Output the (x, y) coordinate of the center of the cell containing the given text.  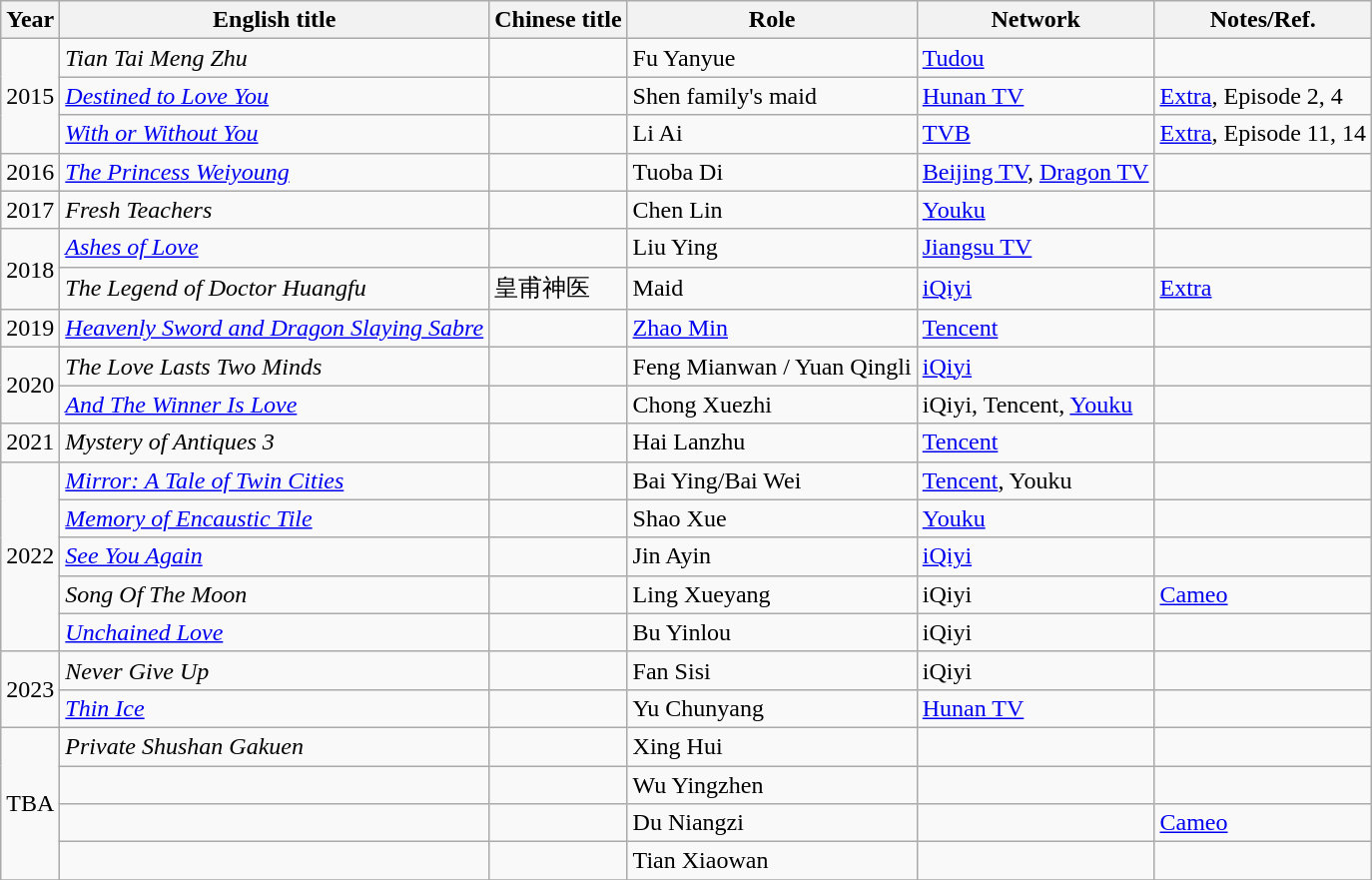
Maid (772, 288)
Chong Xuezhi (772, 405)
English title (275, 20)
Mirror: A Tale of Twin Cities (275, 480)
Wu Yingzhen (772, 784)
See You Again (275, 556)
Zhao Min (772, 329)
Li Ai (772, 134)
Tuoba Di (772, 172)
Mystery of Antiques 3 (275, 442)
Thin Ice (275, 708)
Beijing TV, Dragon TV (1035, 172)
The Legend of Doctor Huangfu (275, 288)
Never Give Up (275, 670)
2022 (30, 556)
2017 (30, 210)
Feng Mianwan / Yuan Qingli (772, 367)
The Princess Weiyoung (275, 172)
Role (772, 20)
Heavenly Sword and Dragon Slaying Sabre (275, 329)
Ashes of Love (275, 248)
Bu Yinlou (772, 632)
Notes/Ref. (1262, 20)
Jin Ayin (772, 556)
2020 (30, 386)
Tian Xiaowan (772, 861)
Unchained Love (275, 632)
2019 (30, 329)
Bai Ying/Bai Wei (772, 480)
Chen Lin (772, 210)
Network (1035, 20)
Liu Ying (772, 248)
Tudou (1035, 58)
Memory of Encaustic Tile (275, 518)
2016 (30, 172)
iQiyi, Tencent, Youku (1035, 405)
Shao Xue (772, 518)
2015 (30, 96)
Hai Lanzhu (772, 442)
With or Without You (275, 134)
Destined to Love You (275, 96)
Private Shushan Gakuen (275, 746)
Song Of The Moon (275, 594)
Extra (1262, 288)
Du Niangzi (772, 823)
Fu Yanyue (772, 58)
Shen family's maid (772, 96)
Extra, Episode 2, 4 (1262, 96)
Xing Hui (772, 746)
2023 (30, 689)
皇甫神医 (558, 288)
Tian Tai Meng Zhu (275, 58)
Tencent, Youku (1035, 480)
Yu Chunyang (772, 708)
Chinese title (558, 20)
Fan Sisi (772, 670)
Jiangsu TV (1035, 248)
And The Winner Is Love (275, 405)
The Love Lasts Two Minds (275, 367)
TBA (30, 803)
Extra, Episode 11, 14 (1262, 134)
Fresh Teachers (275, 210)
Ling Xueyang (772, 594)
Year (30, 20)
2018 (30, 270)
TVB (1035, 134)
2021 (30, 442)
